Identify which cell holds the provided text, then report its [X, Y] central coordinate. 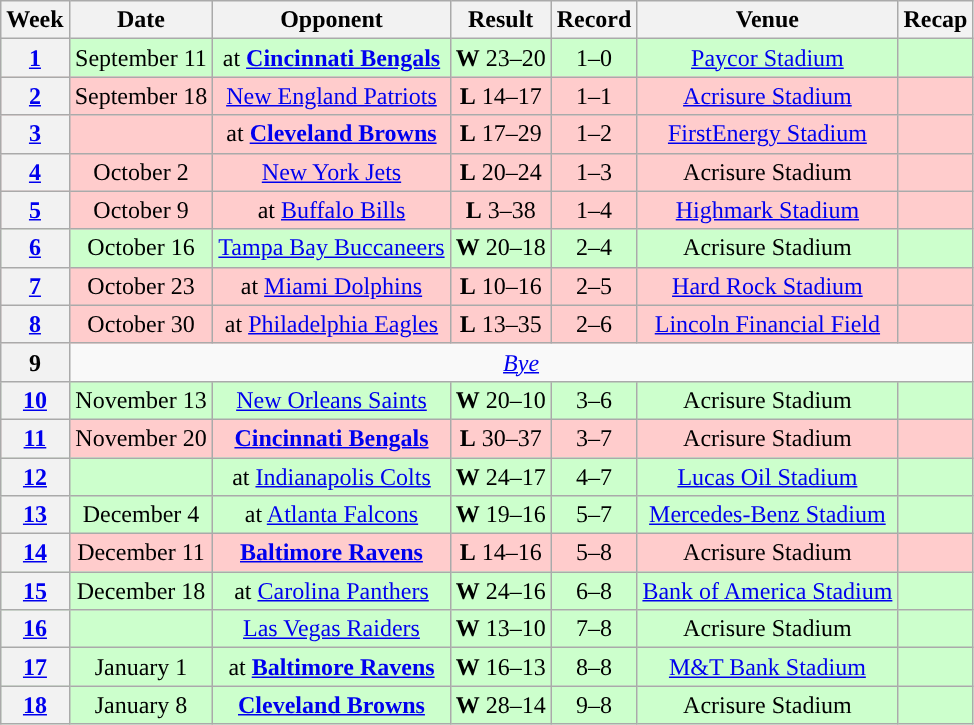
Lucas Oil Stadium [768, 477]
W 20–18 [500, 248]
New Orleans Saints [332, 400]
October 16 [141, 248]
December 11 [141, 553]
November 13 [141, 400]
W 20–10 [500, 400]
L 20–24 [500, 172]
Opponent [332, 20]
at Buffalo Bills [332, 210]
Week [35, 20]
New England Patriots [332, 96]
W 19–16 [500, 515]
5 [35, 210]
September 18 [141, 96]
18 [35, 705]
Paycor Stadium [768, 58]
8 [35, 324]
2–5 [594, 286]
October 2 [141, 172]
at Miami Dolphins [332, 286]
W 24–16 [500, 591]
Las Vegas Raiders [332, 629]
1–0 [594, 58]
at Philadelphia Eagles [332, 324]
W 28–14 [500, 705]
4 [35, 172]
L 17–29 [500, 134]
3–6 [594, 400]
Baltimore Ravens [332, 553]
1–1 [594, 96]
Hard Rock Stadium [768, 286]
W 23–20 [500, 58]
1 [35, 58]
15 [35, 591]
W 24–17 [500, 477]
2 [35, 96]
4–7 [594, 477]
1–2 [594, 134]
Cleveland Browns [332, 705]
Venue [768, 20]
2–4 [594, 248]
2–6 [594, 324]
L 14–17 [500, 96]
Bank of America Stadium [768, 591]
9–8 [594, 705]
Highmark Stadium [768, 210]
W 13–10 [500, 629]
11 [35, 438]
L 3–38 [500, 210]
at Cincinnati Bengals [332, 58]
6 [35, 248]
at Carolina Panthers [332, 591]
5–8 [594, 553]
Date [141, 20]
October 23 [141, 286]
October 30 [141, 324]
FirstEnergy Stadium [768, 134]
Cincinnati Bengals [332, 438]
M&T Bank Stadium [768, 667]
September 11 [141, 58]
Record [594, 20]
5–7 [594, 515]
L 10–16 [500, 286]
17 [35, 667]
L 30–37 [500, 438]
at Baltimore Ravens [332, 667]
New York Jets [332, 172]
W 16–13 [500, 667]
Tampa Bay Buccaneers [332, 248]
November 20 [141, 438]
Bye [521, 362]
at Atlanta Falcons [332, 515]
at Cleveland Browns [332, 134]
Mercedes-Benz Stadium [768, 515]
16 [35, 629]
6–8 [594, 591]
8–8 [594, 667]
Recap [936, 20]
12 [35, 477]
10 [35, 400]
7 [35, 286]
13 [35, 515]
9 [35, 362]
L 13–35 [500, 324]
January 1 [141, 667]
at Indianapolis Colts [332, 477]
1–4 [594, 210]
3 [35, 134]
Result [500, 20]
October 9 [141, 210]
1–3 [594, 172]
January 8 [141, 705]
3–7 [594, 438]
14 [35, 553]
7–8 [594, 629]
December 4 [141, 515]
L 14–16 [500, 553]
December 18 [141, 591]
Lincoln Financial Field [768, 324]
